Provide the (x, y) coordinate of the cell's center where the given text is located.  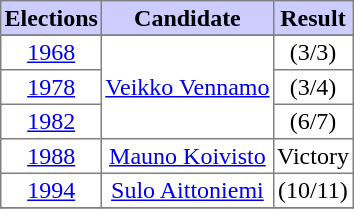
(6/7) (312, 121)
Candidate (188, 18)
1978 (52, 87)
Result (312, 18)
Mauno Koivisto (188, 156)
Victory (312, 156)
(3/3) (312, 52)
Veikko Vennamo (188, 87)
(3/4) (312, 87)
1982 (52, 121)
Elections (52, 18)
1988 (52, 156)
Sulo Aittoniemi (188, 190)
(10/11) (312, 190)
1968 (52, 52)
1994 (52, 190)
